Provide the [x, y] coordinate of the cell's center where the given text is located.  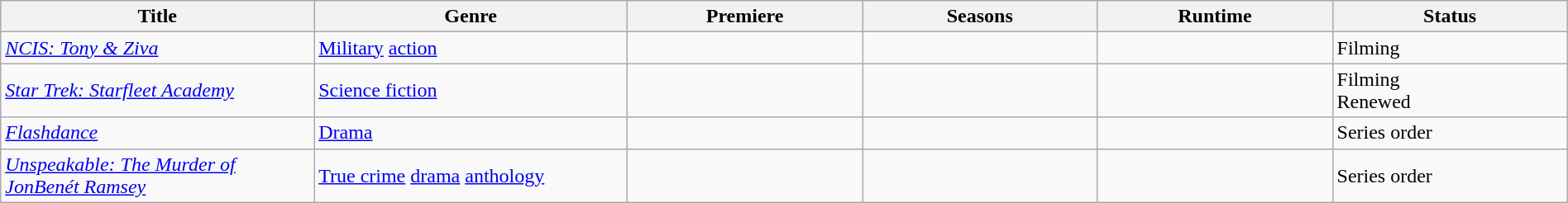
Runtime [1215, 17]
Premiere [745, 17]
Status [1450, 17]
Unspeakable: The Murder of JonBenét Ramsey [157, 175]
Genre [471, 17]
NCIS: Tony & Ziva [157, 48]
Military action [471, 48]
Filming [1450, 48]
Seasons [980, 17]
FilmingRenewed [1450, 91]
Flashdance [157, 133]
Science fiction [471, 91]
Title [157, 17]
True crime drama anthology [471, 175]
Drama [471, 133]
Star Trek: Starfleet Academy [157, 91]
